Identify which cell holds the provided text, then report its [X, Y] central coordinate. 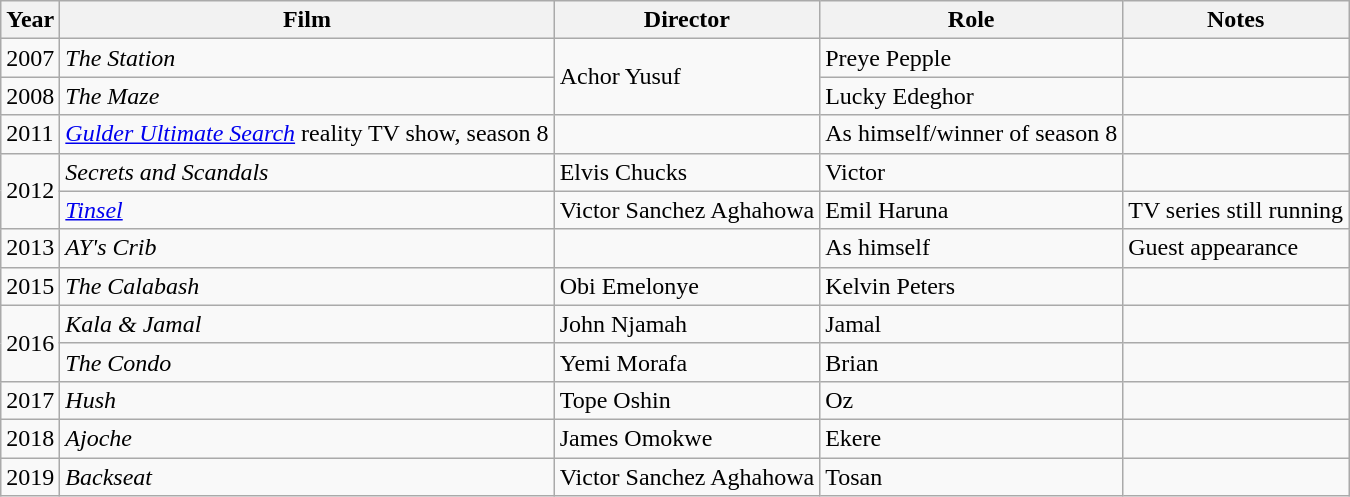
Brian [972, 362]
Preye Pepple [972, 58]
Gulder Ultimate Search reality TV show, season 8 [307, 134]
2008 [30, 96]
Elvis Chucks [687, 172]
Victor [972, 172]
The Station [307, 58]
Secrets and Scandals [307, 172]
2018 [30, 438]
Yemi Morafa [687, 362]
2016 [30, 343]
2013 [30, 248]
Ekere [972, 438]
2017 [30, 400]
Oz [972, 400]
Tope Oshin [687, 400]
Notes [1236, 20]
Backseat [307, 477]
Role [972, 20]
As himself/winner of season 8 [972, 134]
The Maze [307, 96]
The Calabash [307, 286]
James Omokwe [687, 438]
Lucky Edeghor [972, 96]
Jamal [972, 324]
2007 [30, 58]
John Njamah [687, 324]
Guest appearance [1236, 248]
2015 [30, 286]
AY's Crib [307, 248]
2011 [30, 134]
Ajoche [307, 438]
Obi Emelonye [687, 286]
2012 [30, 191]
The Condo [307, 362]
Hush [307, 400]
Year [30, 20]
Tosan [972, 477]
Tinsel [307, 210]
Emil Haruna [972, 210]
Kala & Jamal [307, 324]
Kelvin Peters [972, 286]
TV series still running [1236, 210]
2019 [30, 477]
Director [687, 20]
Film [307, 20]
Achor Yusuf [687, 77]
As himself [972, 248]
